Search for the cell housing the specified text and yield its (X, Y) center coordinate. 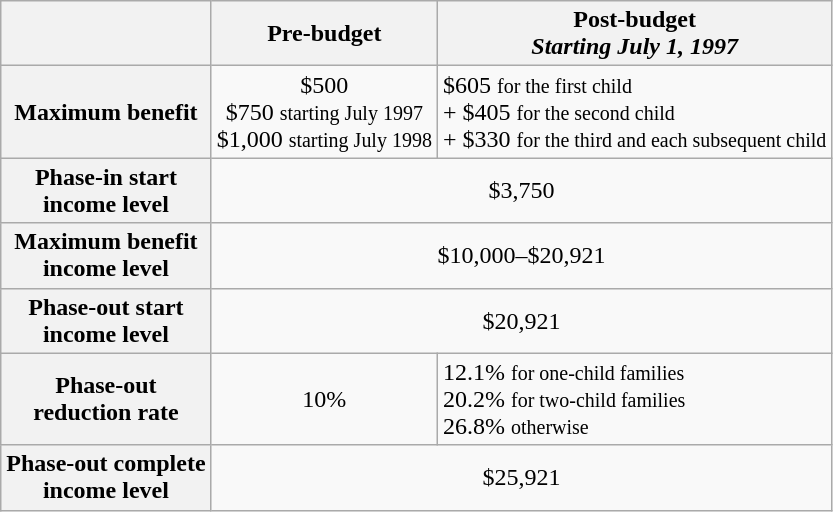
$25,921 (522, 478)
Pre-budget (324, 34)
$3,750 (522, 190)
Maximum benefitincome level (106, 256)
$500 $750 starting July 1997 $1,000 starting July 1998 (324, 112)
Phase-out completeincome level (106, 478)
Phase-outreduction rate (106, 399)
$605 for the first child + $405 for the second child + $330 for the third and each subsequent child (634, 112)
$20,921 (522, 320)
Phase-in startincome level (106, 190)
$10,000–$20,921 (522, 256)
12.1% for one-child families 20.2% for two-child families 26.8% otherwise (634, 399)
Phase-out startincome level (106, 320)
Post-budgetStarting July 1, 1997 (634, 34)
Maximum benefit (106, 112)
10% (324, 399)
